Detect which cell encompasses the target text, then output its [X, Y] center coordinate. 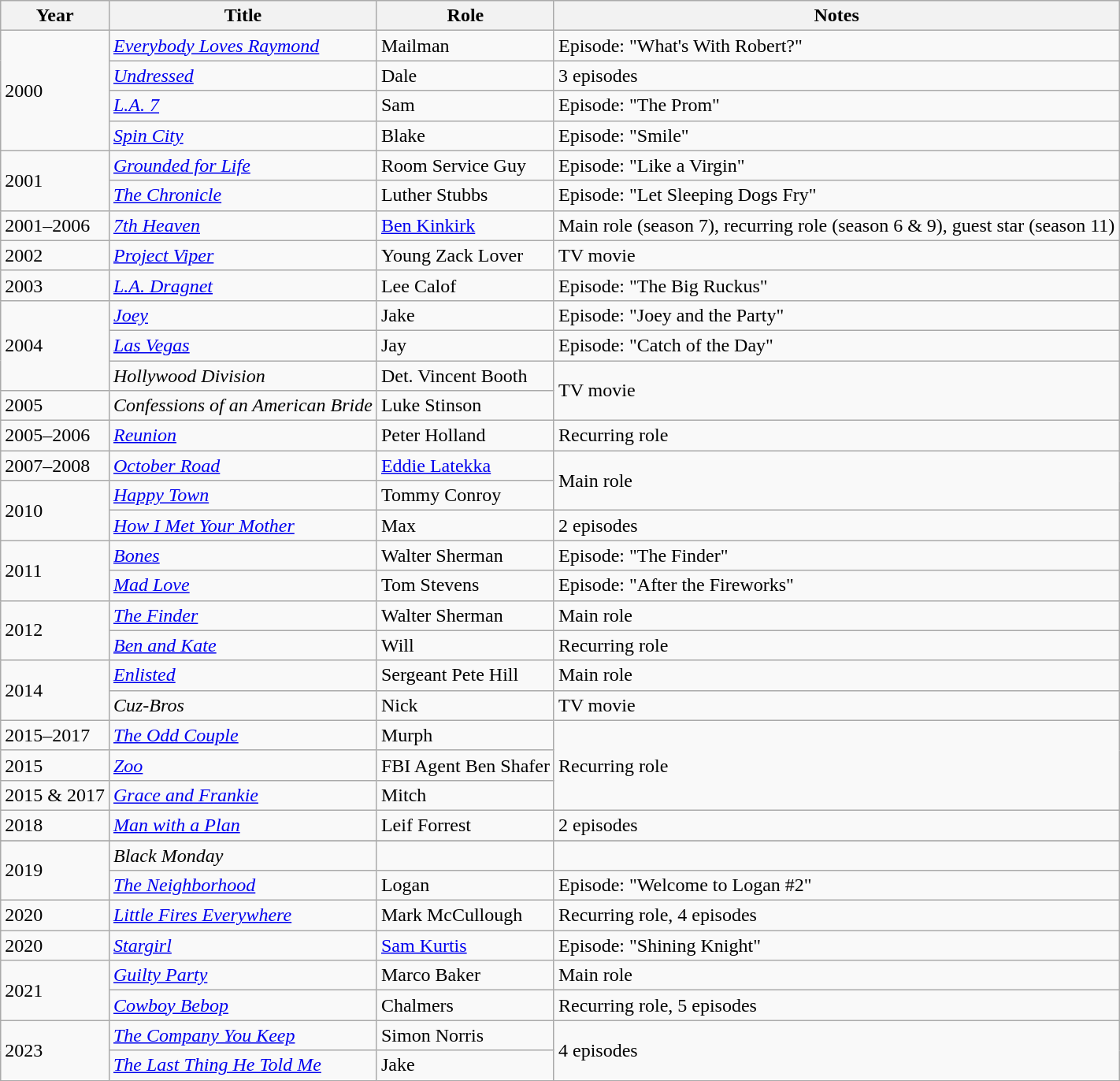
Hollywood Division [243, 376]
2011 [55, 570]
The Company You Keep [243, 1035]
Cuz-Bros [243, 705]
The Last Thing He Told Me [243, 1065]
2015–2017 [55, 735]
Project Viper [243, 255]
Ben Kinkirk [465, 225]
Cowboy Bebop [243, 1005]
2014 [55, 690]
Recurring role, 5 episodes [836, 1005]
Room Service Guy [465, 165]
Episode: "The Finder" [836, 555]
3 episodes [836, 76]
Grace and Frankie [243, 795]
Bones [243, 555]
Zoo [243, 765]
Reunion [243, 436]
The Chronicle [243, 195]
Title [243, 16]
Episode: "The Prom" [836, 106]
Role [465, 16]
Main role (season 7), recurring role (season 6 & 9), guest star (season 11) [836, 225]
Year [55, 16]
Episode: "Joey and the Party" [836, 315]
Leif Forrest [465, 825]
Det. Vincent Booth [465, 376]
The Finder [243, 615]
Lee Calof [465, 285]
2021 [55, 990]
2000 [55, 91]
Joey [243, 315]
2005–2006 [55, 436]
Episode: "Shining Knight" [836, 945]
The Neighborhood [243, 886]
Max [465, 526]
Grounded for Life [243, 165]
FBI Agent Ben Shafer [465, 765]
Guilty Party [243, 975]
Mad Love [243, 585]
2005 [55, 406]
2001 [55, 180]
Episode: "Catch of the Day" [836, 345]
Blake [465, 136]
2012 [55, 630]
Episode: "Like a Virgin" [836, 165]
Will [465, 645]
Little Fires Everywhere [243, 916]
Episode: "What's With Robert?" [836, 46]
Sam [465, 106]
Happy Town [243, 496]
Peter Holland [465, 436]
Luke Stinson [465, 406]
7th Heaven [243, 225]
Episode: "Smile" [836, 136]
2010 [55, 511]
Eddie Latekka [465, 466]
2007–2008 [55, 466]
Confessions of an American Bride [243, 406]
Dale [465, 76]
Episode: "The Big Ruckus" [836, 285]
Tommy Conroy [465, 496]
Black Monday [243, 855]
October Road [243, 466]
Sam Kurtis [465, 945]
Nick [465, 705]
How I Met Your Mother [243, 526]
2015 [55, 765]
2002 [55, 255]
Mark McCullough [465, 916]
Ben and Kate [243, 645]
Chalmers [465, 1005]
L.A. Dragnet [243, 285]
Murph [465, 735]
Tom Stevens [465, 585]
Simon Norris [465, 1035]
Young Zack Lover [465, 255]
Man with a Plan [243, 825]
Sergeant Pete Hill [465, 675]
Undressed [243, 76]
2003 [55, 285]
4 episodes [836, 1050]
The Odd Couple [243, 735]
Episode: "Let Sleeping Dogs Fry" [836, 195]
2001–2006 [55, 225]
Episode: "After the Fireworks" [836, 585]
Marco Baker [465, 975]
Episode: "Welcome to Logan #2" [836, 886]
Recurring role, 4 episodes [836, 916]
Everybody Loves Raymond [243, 46]
Mailman [465, 46]
2004 [55, 345]
Notes [836, 16]
Stargirl [243, 945]
2018 [55, 825]
2019 [55, 870]
2023 [55, 1050]
Las Vegas [243, 345]
Mitch [465, 795]
2015 & 2017 [55, 795]
Logan [465, 886]
L.A. 7 [243, 106]
Luther Stubbs [465, 195]
Spin City [243, 136]
Enlisted [243, 675]
Jay [465, 345]
